Determine the (x, y) coordinate at the center of the cell enclosing the given text.  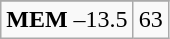
MEM –13.5 (67, 20)
63 (150, 20)
